Return the (X, Y) coordinate for the center point of the cell that contains the specified text.  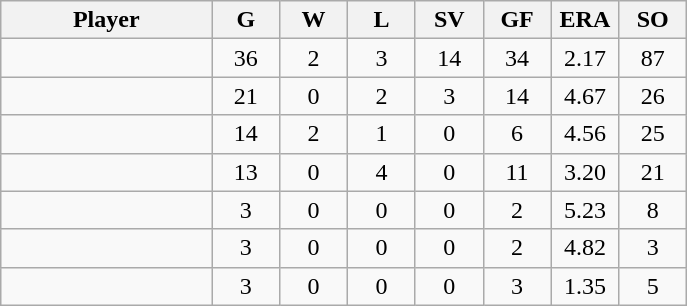
G (246, 20)
SV (449, 20)
SO (653, 20)
11 (517, 172)
2.17 (585, 58)
1.35 (585, 286)
5.23 (585, 210)
L (381, 20)
6 (517, 134)
13 (246, 172)
8 (653, 210)
Player (106, 20)
W (314, 20)
5 (653, 286)
GF (517, 20)
25 (653, 134)
4.56 (585, 134)
4.82 (585, 248)
3.20 (585, 172)
4 (381, 172)
ERA (585, 20)
87 (653, 58)
36 (246, 58)
26 (653, 96)
34 (517, 58)
4.67 (585, 96)
1 (381, 134)
